Pinpoint the cell where the given text exists, returning its (x, y) midpoint coordinate. 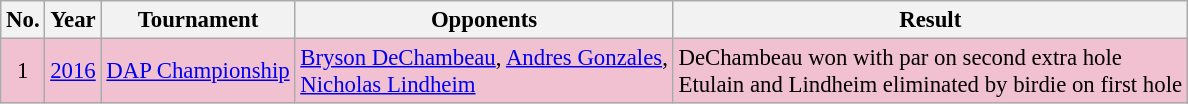
2016 (73, 72)
No. (23, 20)
1 (23, 72)
DAP Championship (198, 72)
Bryson DeChambeau, Andres Gonzales, Nicholas Lindheim (484, 72)
Opponents (484, 20)
Result (930, 20)
Year (73, 20)
DeChambeau won with par on second extra holeEtulain and Lindheim eliminated by birdie on first hole (930, 72)
Tournament (198, 20)
